For the text-containing cell, return its midpoint in (X, Y) coordinate format. 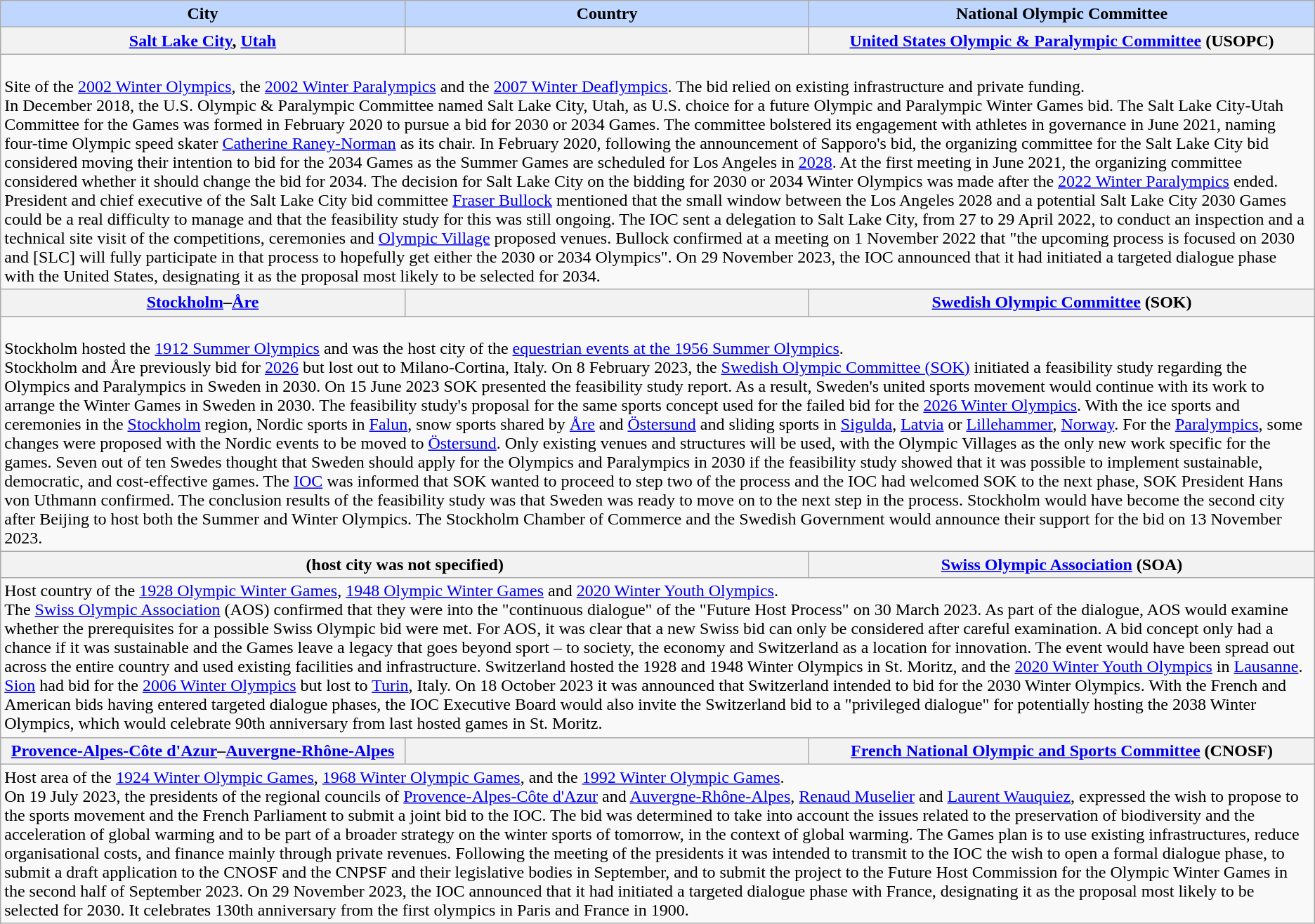
French National Olympic and Sports Committee (CNOSF) (1062, 751)
Country (607, 14)
Provence-Alpes-Côte d'Azur–Auvergne-Rhône-Alpes (203, 751)
Salt Lake City, Utah (203, 41)
(host city was not specified) (405, 565)
National Olympic Committee (1062, 14)
Stockholm–Åre (203, 303)
City (203, 14)
Swiss Olympic Association (SOA) (1062, 565)
Swedish Olympic Committee (SOK) (1062, 303)
United States Olympic & Paralympic Committee (USOPC) (1062, 41)
